For the text-containing cell, return its midpoint in [x, y] coordinate format. 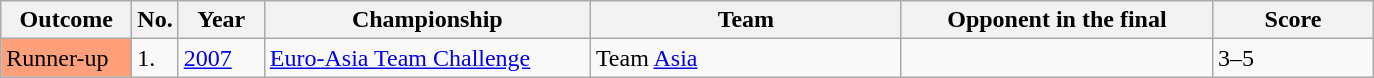
3–5 [1292, 58]
2007 [221, 58]
Year [221, 20]
Team Asia [746, 58]
1. [155, 58]
Championship [427, 20]
Outcome [66, 20]
No. [155, 20]
Euro-Asia Team Challenge [427, 58]
Score [1292, 20]
Team [746, 20]
Opponent in the final [1056, 20]
Runner-up [66, 58]
